Output the (X, Y) coordinate of the center of the cell containing the given text.  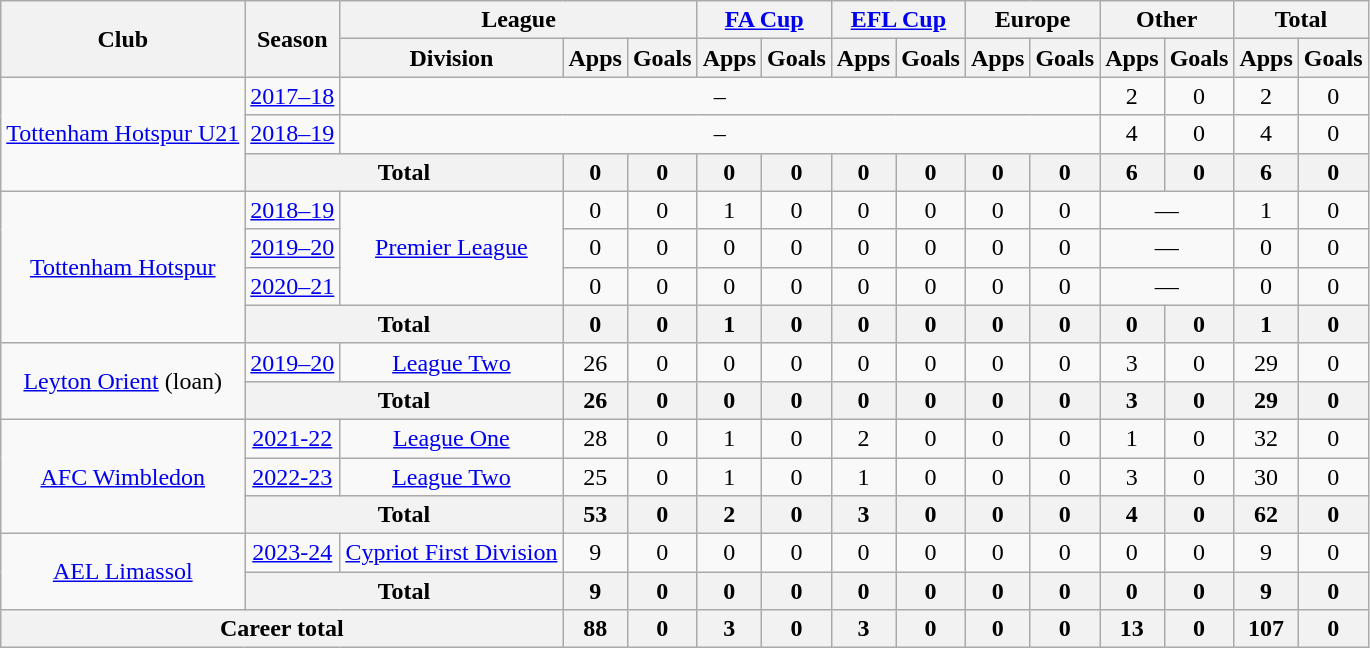
25 (595, 477)
EFL Cup (898, 20)
107 (1266, 629)
Europe (1032, 20)
Tottenham Hotspur U21 (123, 134)
Tottenham Hotspur (123, 267)
FA Cup (764, 20)
Leyton Orient (loan) (123, 381)
AFC Wimbledon (123, 476)
Club (123, 39)
53 (595, 515)
Other (1167, 20)
League One (452, 438)
Premier League (452, 248)
2022-23 (292, 477)
2023-24 (292, 553)
88 (595, 629)
Season (292, 39)
13 (1132, 629)
2017–18 (292, 96)
30 (1266, 477)
League (518, 20)
AEL Limassol (123, 572)
32 (1266, 438)
2021-22 (292, 438)
62 (1266, 515)
Division (452, 58)
2020–21 (292, 286)
Cypriot First Division (452, 553)
Career total (282, 629)
28 (595, 438)
